Scan for the cell matching the given text and deliver its [x, y] coordinate at center. 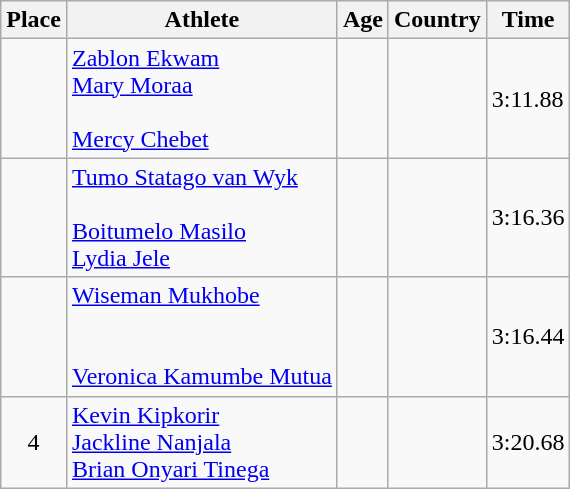
Wiseman MukhobeVeronica Kamumbe Mutua [202, 336]
3:16.36 [528, 218]
Age [362, 20]
Tumo Statago van WykBoitumelo MasiloLydia Jele [202, 218]
Country [437, 20]
3:20.68 [528, 442]
Time [528, 20]
4 [34, 442]
3:16.44 [528, 336]
Place [34, 20]
3:11.88 [528, 98]
Zablon EkwamMary MoraaMercy Chebet [202, 98]
Athlete [202, 20]
Kevin KipkorirJackline NanjalaBrian Onyari Tinega [202, 442]
